Capture the cell that displays the provided text and extract its [x, y] central coordinate. 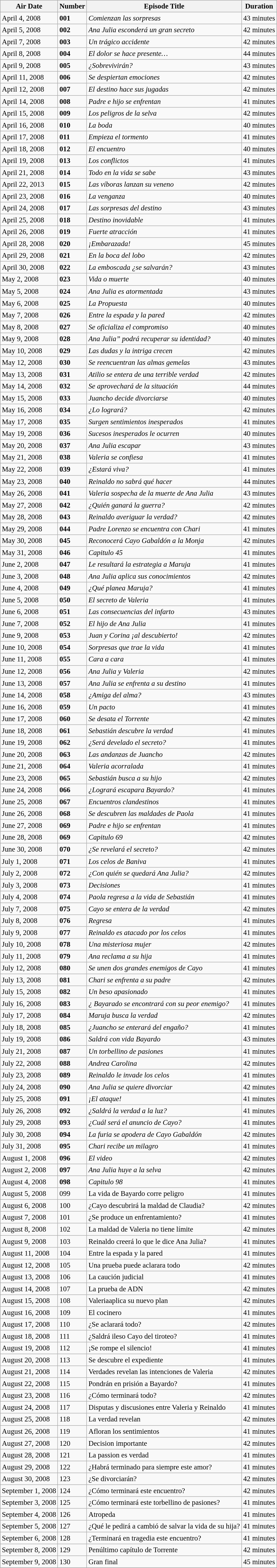
080 [72, 968]
El secreto de Valeria [164, 600]
¿Lo logrará? [164, 410]
Chari se enfrenta a su padre [164, 980]
Comienzan las sorpresas [164, 18]
114 [72, 1372]
April 15, 2008 [29, 113]
Le resultará la estrategia a Maruja [164, 564]
August 30, 2008 [29, 1479]
Las víboras lanzan su veneno [164, 184]
089 [72, 1075]
¿Estará viva? [164, 469]
083 [72, 1004]
Ana reclama a su hija [164, 956]
007 [72, 89]
029 [72, 351]
June 12, 2008 [29, 671]
025 [72, 303]
033 [72, 398]
Un beso apasionado [164, 992]
Paola regresa a la vida de Sebastián [164, 897]
Reinaldo creerá lo que le dice Ana Julia? [164, 1241]
May 30, 2008 [29, 541]
055 [72, 660]
004 [72, 54]
June 13, 2008 [29, 683]
Ana Julia esconderá un gran secreto [164, 30]
June 30, 2008 [29, 849]
¿Habrá terminado para siempre este amor? [164, 1467]
Episode Title [164, 6]
Duration [259, 6]
April 24, 2008 [29, 208]
044 [72, 529]
¿Qué le pedirá a cambió de salvar la vida de su hija? [164, 1526]
056 [72, 671]
August 13, 2008 [29, 1277]
Ana Julia escapar [164, 446]
022 [72, 268]
April 21, 2008 [29, 172]
068 [72, 814]
059 [72, 707]
June 14, 2008 [29, 695]
Las sorpresas del destino [164, 208]
¿Cómo terminará todo? [164, 1396]
Andrea Carolina [164, 1063]
085 [72, 1028]
079 [72, 956]
016 [72, 196]
017 [72, 208]
Chari recibe un milagro [164, 1146]
¿Juancho se enterará del engaño? [164, 1028]
028 [72, 339]
067 [72, 802]
Atropeda [164, 1514]
May 8, 2008 [29, 327]
August 15, 2008 [29, 1301]
121 [72, 1455]
027 [72, 327]
122 [72, 1467]
066 [72, 790]
Maruja busca la verdad [164, 1016]
July 4, 2008 [29, 897]
¿Con quién se quedará Ana Julia? [164, 873]
088 [72, 1063]
031 [72, 374]
¡Embarazada! [164, 244]
012 [72, 149]
074 [72, 897]
057 [72, 683]
August 29, 2008 [29, 1467]
039 [72, 469]
La vida de Bayardo corre peligro [164, 1194]
Los conflictos [164, 161]
020 [72, 244]
June 10, 2008 [29, 648]
July 23, 2008 [29, 1075]
105 [72, 1265]
091 [72, 1099]
June 16, 2008 [29, 707]
September 9, 2008 [29, 1562]
Sorpresas que trae la vida [164, 648]
July 8, 2008 [29, 921]
April 22, 2013 [29, 184]
127 [72, 1526]
May 26, 2008 [29, 493]
005 [72, 66]
En la boca del lobo [164, 256]
April 17, 2008 [29, 137]
August 1, 2008 [29, 1158]
September 4, 2008 [29, 1514]
Valeria acorralada [164, 766]
Todo en la vida se sabe [164, 172]
Sebastián busca a su hijo [164, 778]
093 [72, 1123]
097 [72, 1170]
June 2, 2008 [29, 564]
April 5, 2008 [29, 30]
075 [72, 909]
104 [72, 1253]
Destino inovidable [164, 220]
El destino hace sus jugadas [164, 89]
Cayo se entera de la verdad [164, 909]
090 [72, 1087]
086 [72, 1040]
July 7, 2008 [29, 909]
078 [72, 944]
103 [72, 1241]
Atilio se entera de una terrible verdad [164, 374]
July 31, 2008 [29, 1146]
002 [72, 30]
¿Cuál será el anuncio de Cayo? [164, 1123]
September 3, 2008 [29, 1503]
018 [72, 220]
May 23, 2008 [29, 481]
009 [72, 113]
May 19, 2008 [29, 434]
Afloran los sentimientos [164, 1431]
August 19, 2008 [29, 1348]
May 13, 2008 [29, 374]
May 15, 2008 [29, 398]
July 26, 2008 [29, 1111]
June 6, 2008 [29, 612]
¡Se rompe el silencio! [164, 1348]
El hijo de Ana Julia [164, 624]
Una prueba puede aclarara todo [164, 1265]
116 [72, 1396]
April 18, 2008 [29, 149]
La furia se apodera de Cayo Gabaldón [164, 1134]
070 [72, 849]
058 [72, 695]
030 [72, 363]
Cara a cara [164, 660]
047 [72, 564]
April 26, 2008 [29, 232]
001 [72, 18]
July 17, 2008 [29, 1016]
043 [72, 517]
061 [72, 731]
Los peligros de la selva [164, 113]
048 [72, 576]
La prueba de ADN [164, 1289]
084 [72, 1016]
Decision importante [164, 1443]
109 [72, 1312]
April 30, 2008 [29, 268]
Las consecuencias del infarto [164, 612]
115 [72, 1384]
August 25, 2008 [29, 1420]
June 26, 2008 [29, 814]
Ana Julia y Valeria [164, 671]
¿Cómo terminará este encuentro? [164, 1491]
014 [72, 172]
034 [72, 410]
087 [72, 1051]
Reinaldo no sabrá qué hacer [164, 481]
037 [72, 446]
¿Se divorciarán? [164, 1479]
Un trágico accidente [164, 42]
La emboscada ¿se salvarán? [164, 268]
112 [72, 1348]
Ana Julia” podrá recuperar su identidad? [164, 339]
130 [72, 1562]
060 [72, 719]
April 14, 2008 [29, 101]
Vida o muerte [164, 280]
September 5, 2008 [29, 1526]
July 30, 2008 [29, 1134]
El cocinero [164, 1312]
August 5, 2008 [29, 1194]
095 [72, 1146]
August 4, 2008 [29, 1182]
¿Sobrevivirán? [164, 66]
053 [72, 636]
¿Logrará escapara Bayardo? [164, 790]
June 25, 2008 [29, 802]
August 26, 2008 [29, 1431]
117 [72, 1408]
Padre Lorenzo se encuentra con Chari [164, 529]
¿Amiga del alma? [164, 695]
July 10, 2008 [29, 944]
Pondrán en prisión a Bayardo? [164, 1384]
July 16, 2008 [29, 1004]
June 17, 2008 [29, 719]
Un torbellino de pasiones [164, 1051]
June 19, 2008 [29, 743]
052 [72, 624]
July 24, 2008 [29, 1087]
July 22, 2008 [29, 1063]
April 12, 2008 [29, 89]
094 [72, 1134]
124 [72, 1491]
Capitulo 69 [164, 837]
La passion es verdad [164, 1455]
Saldrá con vida Bayardo [164, 1040]
May 17, 2008 [29, 422]
¿Terminará en tragedia este encuentro? [164, 1538]
013 [72, 161]
026 [72, 315]
August 22, 2008 [29, 1384]
035 [72, 422]
Verdades revelan las intenciones de Valeria [164, 1372]
Juan y Corina ¡al descubierto! [164, 636]
¿Cómo terminará este torbellino de pasiones? [164, 1503]
September 6, 2008 [29, 1538]
Las dudas y la intriga crecen [164, 351]
071 [72, 861]
036 [72, 434]
092 [72, 1111]
Reinaldo es atacado por los celos [164, 932]
073 [72, 885]
May 28, 2008 [29, 517]
Decisiones [164, 885]
August 28, 2008 [29, 1455]
128 [72, 1538]
May 14, 2008 [29, 386]
Disputas y discusiones entre Valeria y Reinaldo [164, 1408]
008 [72, 101]
La venganza [164, 196]
Ana Julia aplica sus conocimientos [164, 576]
Ana Julia es atormentada [164, 291]
¿Saldrá la verdad a la luz? [164, 1111]
Surgen sentimientos inesperados [164, 422]
045 [72, 541]
Las andanzas de Juancho [164, 754]
May 29, 2008 [29, 529]
May 2, 2008 [29, 280]
041 [72, 493]
El dolor se hace presente… [164, 54]
June 11, 2008 [29, 660]
¿Se revelará el secreto? [164, 849]
113 [72, 1360]
July 13, 2008 [29, 980]
April 16, 2008 [29, 125]
April 9, 2008 [29, 66]
Valeria se confiesa [164, 458]
July 19, 2008 [29, 1040]
June 7, 2008 [29, 624]
June 18, 2008 [29, 731]
126 [72, 1514]
August 9, 2008 [29, 1241]
081 [72, 980]
Se aprovechará de la situación [164, 386]
125 [72, 1503]
119 [72, 1431]
¿Saldrá ileso Cayo del tiroteo? [164, 1336]
064 [72, 766]
July 9, 2008 [29, 932]
July 18, 2008 [29, 1028]
August 7, 2008 [29, 1218]
May 20, 2008 [29, 446]
August 27, 2008 [29, 1443]
015 [72, 184]
¿Quién ganará la guerra? [164, 505]
042 [72, 505]
Empieza el tormento [164, 137]
Juancho decide divorciarse [164, 398]
011 [72, 137]
Penúltimo capítulo de Torrente [164, 1550]
May 9, 2008 [29, 339]
August 17, 2008 [29, 1324]
Ana Julia se quiere divorciar [164, 1087]
August 11, 2008 [29, 1253]
049 [72, 588]
El video [164, 1158]
August 12, 2008 [29, 1265]
June 3, 2008 [29, 576]
Un pacto [164, 707]
July 12, 2008 [29, 968]
051 [72, 612]
La maldad de Valeria no tiene límite [164, 1229]
024 [72, 291]
May 7, 2008 [29, 315]
¿Cayo descubrirá la maldad de Claudia? [164, 1206]
La caución judicial [164, 1277]
July 1, 2008 [29, 861]
Se unen dos grandes enemigos de Cayo [164, 968]
Se descubre el expediente [164, 1360]
September 8, 2008 [29, 1550]
June 24, 2008 [29, 790]
April 28, 2008 [29, 244]
April 4, 2008 [29, 18]
096 [72, 1158]
June 4, 2008 [29, 588]
Number [72, 6]
110 [72, 1324]
040 [72, 481]
032 [72, 386]
050 [72, 600]
063 [72, 754]
April 23, 2008 [29, 196]
Gran final [164, 1562]
¿Se produce un enfrentamiento? [164, 1218]
Encuentros clandestinos [164, 802]
106 [72, 1277]
099 [72, 1194]
Reconocerá Cayo Gabaldón a la Monja [164, 541]
072 [72, 873]
023 [72, 280]
June 20, 2008 [29, 754]
July 15, 2008 [29, 992]
¿Será develado el secreto? [164, 743]
El encuentro [164, 149]
Ana Julia huye a la selva [164, 1170]
076 [72, 921]
Sucesos inesperados le ocurren [164, 434]
¿Se aclarará todo? [164, 1324]
June 9, 2008 [29, 636]
Capitulo 98 [164, 1182]
Se reencuentran las almas gemelas [164, 363]
123 [72, 1479]
021 [72, 256]
August 6, 2008 [29, 1206]
May 21, 2008 [29, 458]
September 1, 2008 [29, 1491]
July 25, 2008 [29, 1099]
April 7, 2008 [29, 42]
Los celos de Baniva [164, 861]
May 16, 2008 [29, 410]
Capitulo 45 [164, 552]
May 31, 2008 [29, 552]
101 [72, 1218]
Se oficializa el compromiso [164, 327]
August 23, 2008 [29, 1396]
August 21, 2008 [29, 1372]
¡El ataque! [164, 1099]
May 27, 2008 [29, 505]
April 11, 2008 [29, 77]
120 [72, 1443]
Se despiertan emociones [164, 77]
Reinaldo averiguar la verdad? [164, 517]
April 29, 2008 [29, 256]
May 5, 2008 [29, 291]
May 10, 2008 [29, 351]
Fuerte atracción [164, 232]
Se desata el Torrente [164, 719]
July 21, 2008 [29, 1051]
¿ Bayarado se encontrará con su peor enemigo? [164, 1004]
Regresa [164, 921]
August 24, 2008 [29, 1408]
July 2, 2008 [29, 873]
065 [72, 778]
¿Qué planea Maruja? [164, 588]
006 [72, 77]
July 29, 2008 [29, 1123]
August 18, 2008 [29, 1336]
108 [72, 1301]
077 [72, 932]
Ana Julia se enfrenta a su destino [164, 683]
June 28, 2008 [29, 837]
046 [72, 552]
La Propuesta [164, 303]
July 11, 2008 [29, 956]
May 6, 2008 [29, 303]
019 [72, 232]
111 [72, 1336]
June 5, 2008 [29, 600]
129 [72, 1550]
003 [72, 42]
August 20, 2008 [29, 1360]
107 [72, 1289]
June 21, 2008 [29, 766]
102 [72, 1229]
August 8, 2008 [29, 1229]
Valeriaaplica su nuevo plan [164, 1301]
038 [72, 458]
100 [72, 1206]
August 2, 2008 [29, 1170]
082 [72, 992]
La verdad revelan [164, 1420]
Reinaldo le invade los celos [164, 1075]
Sebastián descubre la verdad [164, 731]
062 [72, 743]
118 [72, 1420]
Valeria sospecha de la muerte de Ana Julia [164, 493]
April 19, 2008 [29, 161]
Se descubren las maldades de Paola [164, 814]
054 [72, 648]
010 [72, 125]
Una misteriosa mujer [164, 944]
July 3, 2008 [29, 885]
April 25, 2008 [29, 220]
August 16, 2008 [29, 1312]
La boda [164, 125]
May 12, 2008 [29, 363]
August 14, 2008 [29, 1289]
May 22, 2008 [29, 469]
June 23, 2008 [29, 778]
April 8, 2008 [29, 54]
June 27, 2008 [29, 826]
Air Date [29, 6]
098 [72, 1182]
